Determine the (x, y) coordinate at the center of the cell enclosing the given text.  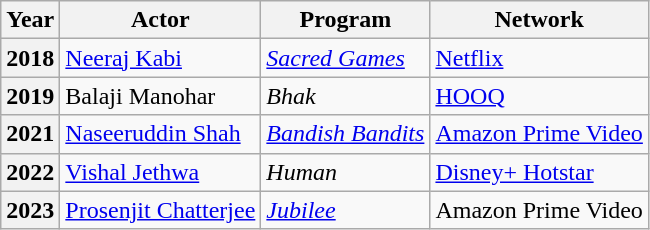
Sacred Games (346, 58)
Netflix (539, 58)
Balaji Manohar (160, 96)
2023 (30, 210)
Neeraj Kabi (160, 58)
Naseeruddin Shah (160, 134)
Prosenjit Chatterjee (160, 210)
Vishal Jethwa (160, 172)
HOOQ (539, 96)
2021 (30, 134)
Bhak (346, 96)
Bandish Bandits (346, 134)
2018 (30, 58)
Human (346, 172)
Network (539, 20)
Disney+ Hotstar (539, 172)
2022 (30, 172)
2019 (30, 96)
Program (346, 20)
Year (30, 20)
Actor (160, 20)
Jubilee (346, 210)
